Capture the cell that displays the provided text and extract its [x, y] central coordinate. 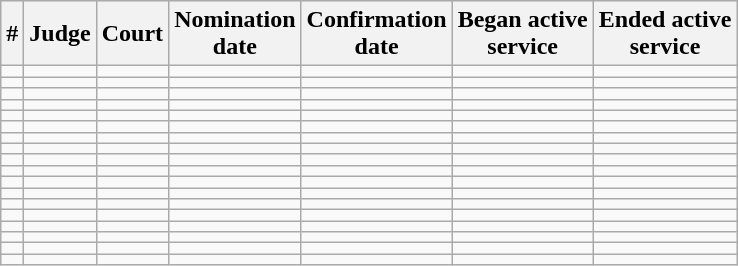
Nominationdate [235, 34]
# [12, 34]
Began activeservice [522, 34]
Ended activeservice [665, 34]
Confirmationdate [376, 34]
Court [132, 34]
Judge [60, 34]
